Return the [x, y] coordinate for the center point of the cell that contains the specified text.  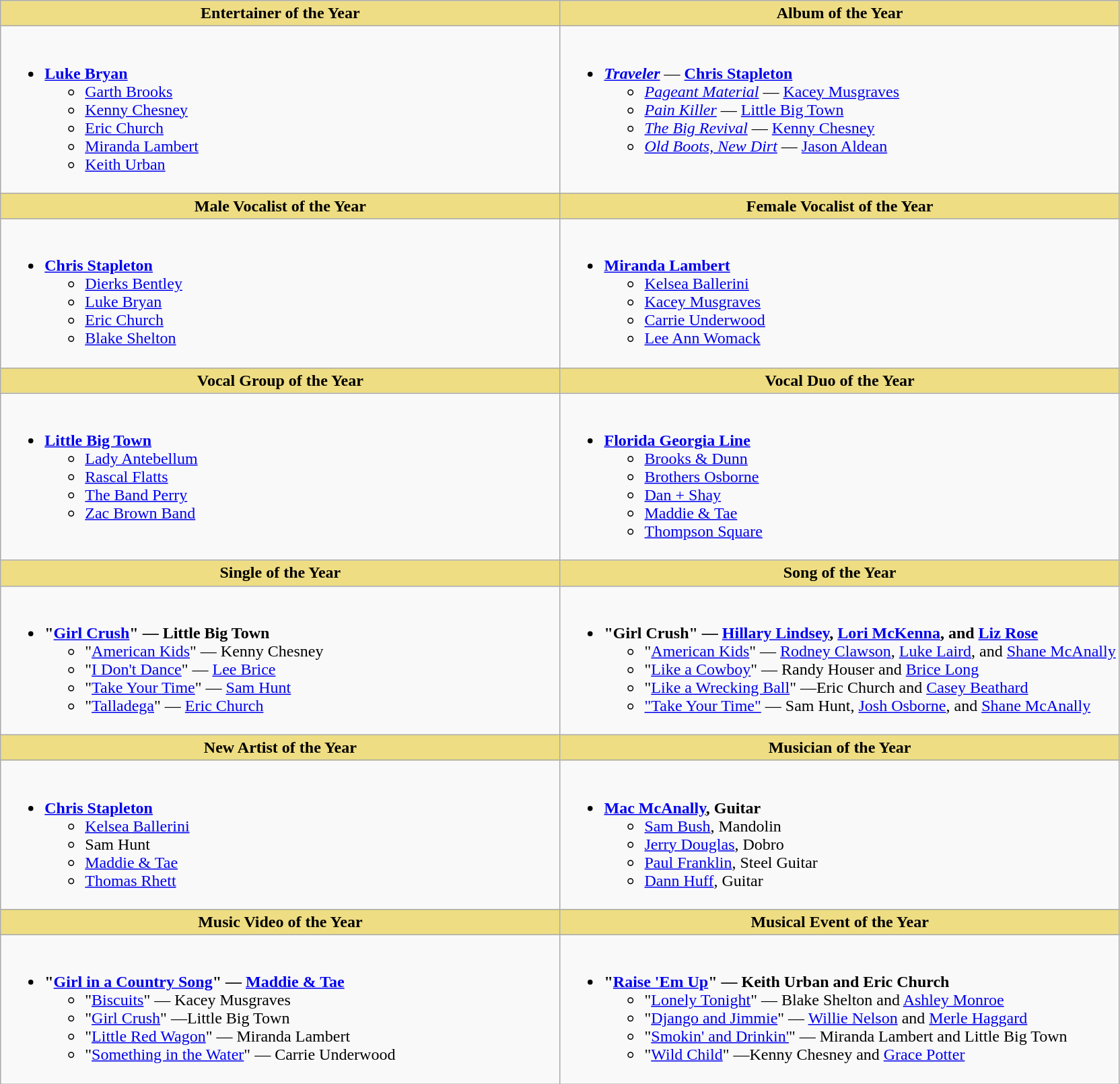
Song of the Year [840, 573]
Male Vocalist of the Year [280, 206]
Little Big TownLady AntebellumRascal FlattsThe Band PerryZac Brown Band [280, 477]
"Girl Crush" — Little Big Town"American Kids" — Kenny Chesney"I Don't Dance" — Lee Brice"Take Your Time" — Sam Hunt"Talladega" — Eric Church [280, 660]
Album of the Year [840, 13]
Florida Georgia LineBrooks & DunnBrothers OsborneDan + ShayMaddie & TaeThompson Square [840, 477]
Entertainer of the Year [280, 13]
Musical Event of the Year [840, 922]
Chris StapletonDierks BentleyLuke BryanEric ChurchBlake Shelton [280, 294]
Musician of the Year [840, 747]
Luke BryanGarth BrooksKenny ChesneyEric ChurchMiranda LambertKeith Urban [280, 110]
New Artist of the Year [280, 747]
Music Video of the Year [280, 922]
Vocal Group of the Year [280, 380]
Single of the Year [280, 573]
Vocal Duo of the Year [840, 380]
Mac McAnally, GuitarSam Bush, MandolinJerry Douglas, DobroPaul Franklin, Steel GuitarDann Huff, Guitar [840, 835]
Female Vocalist of the Year [840, 206]
Miranda LambertKelsea BalleriniKacey MusgravesCarrie UnderwoodLee Ann Womack [840, 294]
Chris StapletonKelsea BalleriniSam HuntMaddie & TaeThomas Rhett [280, 835]
